Pinpoint the cell where the given text exists, returning its [X, Y] midpoint coordinate. 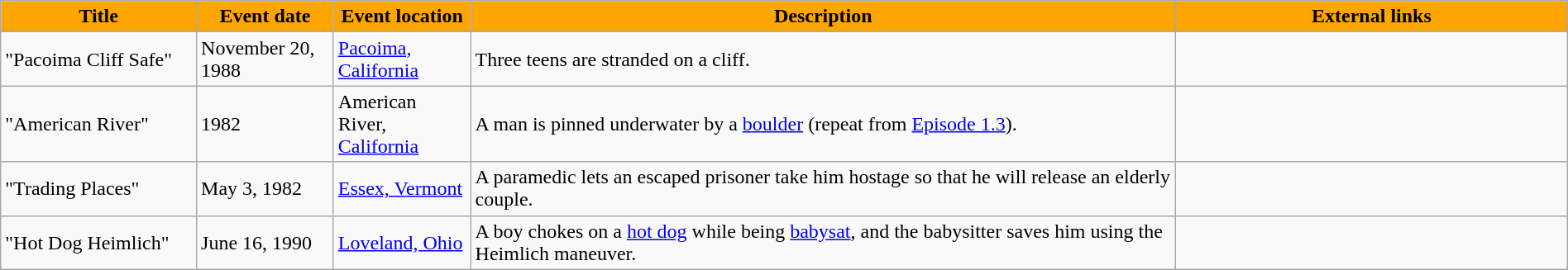
External links [1372, 17]
June 16, 1990 [265, 243]
November 20, 1988 [265, 59]
"Pacoima Cliff Safe" [99, 59]
Essex, Vermont [402, 188]
1982 [265, 124]
Pacoima, California [402, 59]
Event location [402, 17]
Three teens are stranded on a cliff. [824, 59]
A paramedic lets an escaped prisoner take him hostage so that he will release an elderly couple. [824, 188]
A man is pinned underwater by a boulder (repeat from Episode 1.3). [824, 124]
American River, California [402, 124]
"Hot Dog Heimlich" [99, 243]
May 3, 1982 [265, 188]
A boy chokes on a hot dog while being babysat, and the babysitter saves him using the Heimlich maneuver. [824, 243]
Loveland, Ohio [402, 243]
Description [824, 17]
"Trading Places" [99, 188]
Event date [265, 17]
"American River" [99, 124]
Title [99, 17]
